Locate the cell with the specified text and output its [X, Y] center coordinate. 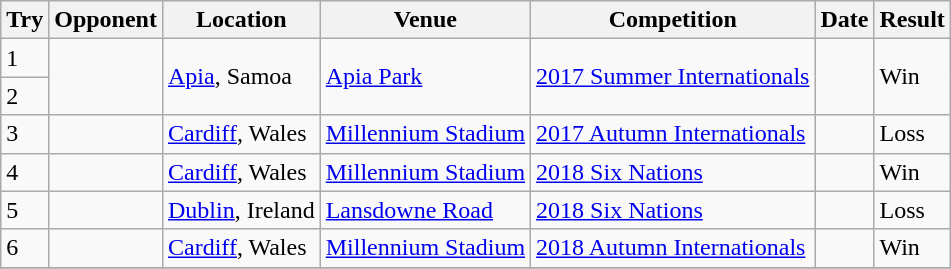
Apia, Samoa [241, 77]
Dublin, Ireland [241, 210]
Result [912, 20]
3 [25, 134]
6 [25, 248]
5 [25, 210]
Opponent [106, 20]
Lansdowne Road [425, 210]
Date [844, 20]
Location [241, 20]
Try [25, 20]
2017 Summer Internationals [673, 77]
Venue [425, 20]
4 [25, 172]
Competition [673, 20]
Apia Park [425, 77]
2018 Autumn Internationals [673, 248]
2017 Autumn Internationals [673, 134]
2 [25, 96]
1 [25, 58]
